Search for the cell housing the specified text and yield its [x, y] center coordinate. 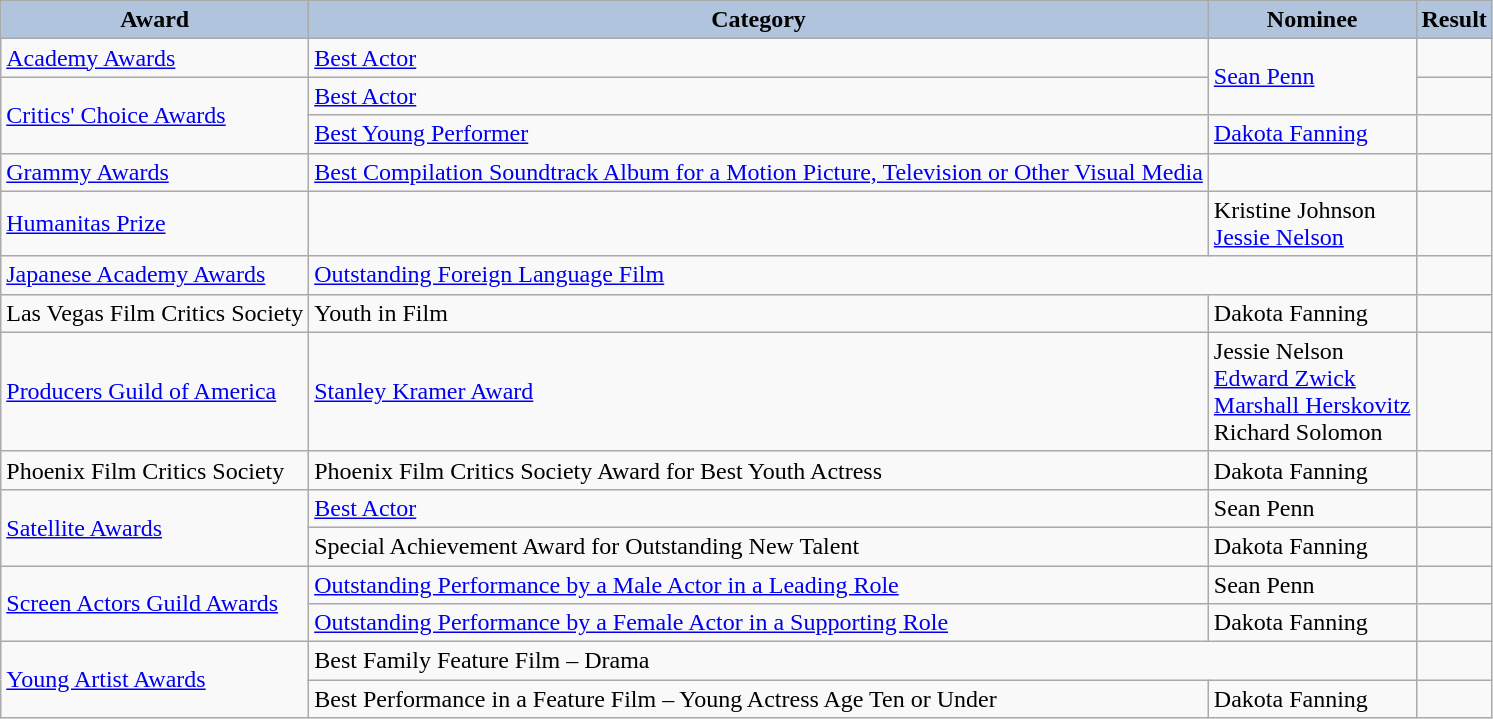
Best Performance in a Feature Film – Young Actress Age Ten or Under [759, 699]
Special Achievement Award for Outstanding New Talent [759, 546]
Japanese Academy Awards [155, 275]
Nominee [1312, 20]
Las Vegas Film Critics Society [155, 313]
Youth in Film [759, 313]
Kristine JohnsonJessie Nelson [1312, 224]
Phoenix Film Critics Society Award for Best Youth Actress [759, 470]
Critics' Choice Awards [155, 115]
Outstanding Performance by a Male Actor in a Leading Role [759, 585]
Grammy Awards [155, 172]
Outstanding Performance by a Female Actor in a Supporting Role [759, 623]
Best Young Performer [759, 134]
Jessie NelsonEdward ZwickMarshall HerskovitzRichard Solomon [1312, 392]
Producers Guild of America [155, 392]
Outstanding Foreign Language Film [862, 275]
Result [1454, 20]
Stanley Kramer Award [759, 392]
Young Artist Awards [155, 680]
Category [759, 20]
Best Compilation Soundtrack Album for a Motion Picture, Television or Other Visual Media [759, 172]
Award [155, 20]
Phoenix Film Critics Society [155, 470]
Screen Actors Guild Awards [155, 604]
Humanitas Prize [155, 224]
Best Family Feature Film – Drama [862, 661]
Academy Awards [155, 58]
Satellite Awards [155, 527]
